Detect which cell encompasses the target text, then output its (x, y) center coordinate. 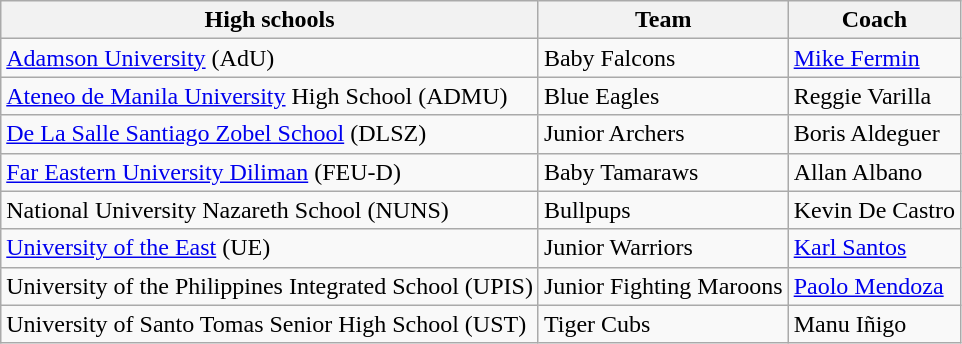
Kevin De Castro (874, 210)
Tiger Cubs (663, 324)
Team (663, 20)
University of Santo Tomas Senior High School (UST) (270, 324)
Far Eastern University Diliman (FEU-D) (270, 172)
Coach (874, 20)
Baby Falcons (663, 58)
Baby Tamaraws (663, 172)
Mike Fermin (874, 58)
Paolo Mendoza (874, 286)
National University Nazareth School (NUNS) (270, 210)
Bullpups (663, 210)
Junior Warriors (663, 248)
Reggie Varilla (874, 96)
University of the Philippines Integrated School (UPIS) (270, 286)
Boris Aldeguer (874, 134)
Manu Iñigo (874, 324)
Adamson University (AdU) (270, 58)
De La Salle Santiago Zobel School (DLSZ) (270, 134)
Karl Santos (874, 248)
Allan Albano (874, 172)
Ateneo de Manila University High School (ADMU) (270, 96)
Blue Eagles (663, 96)
High schools (270, 20)
Junior Fighting Maroons (663, 286)
University of the East (UE) (270, 248)
Junior Archers (663, 134)
